Search for the cell housing the specified text and yield its (X, Y) center coordinate. 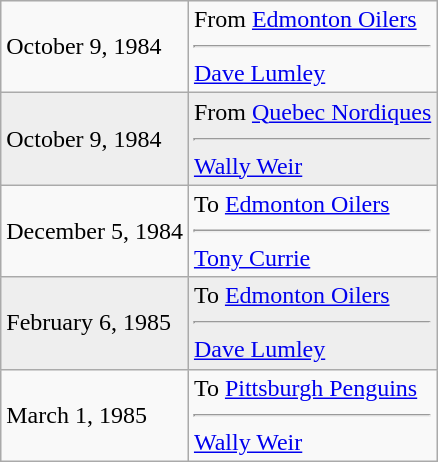
March 1, 1985 (95, 415)
To Edmonton OilersDave Lumley (312, 323)
February 6, 1985 (95, 323)
To Edmonton OilersTony Currie (312, 231)
To Pittsburgh PenguinsWally Weir (312, 415)
December 5, 1984 (95, 231)
From Quebec NordiquesWally Weir (312, 139)
From Edmonton OilersDave Lumley (312, 47)
